Find where the given text appears and provide that cell's center as [x, y] coordinate. 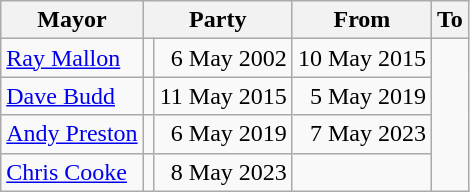
6 May 2002 [223, 58]
6 May 2019 [223, 134]
Mayor [72, 20]
11 May 2015 [223, 96]
From [362, 20]
Ray Mallon [72, 58]
To [450, 20]
5 May 2019 [362, 96]
Andy Preston [72, 134]
Dave Budd [72, 96]
7 May 2023 [362, 134]
8 May 2023 [223, 172]
Chris Cooke [72, 172]
10 May 2015 [362, 58]
Party [218, 20]
